Detect which cell encompasses the target text, then output its [x, y] center coordinate. 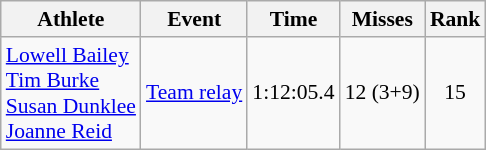
1:12:05.4 [293, 93]
Lowell BaileyTim BurkeSusan DunkleeJoanne Reid [71, 93]
15 [456, 93]
Rank [456, 19]
Athlete [71, 19]
Event [194, 19]
Time [293, 19]
Team relay [194, 93]
12 (3+9) [382, 93]
Misses [382, 19]
